Output the (x, y) coordinate of the center of the cell containing the given text.  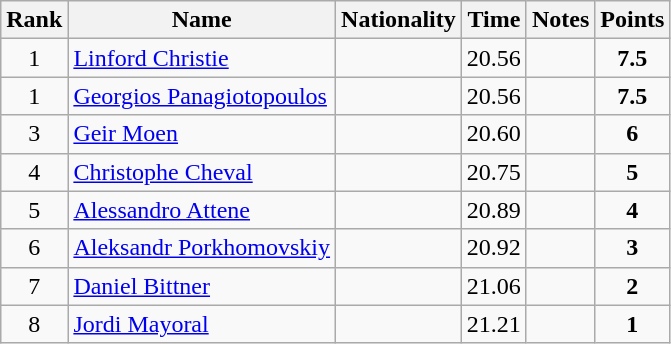
Christophe Cheval (202, 172)
8 (34, 324)
Daniel Bittner (202, 286)
Georgios Panagiotopoulos (202, 96)
2 (632, 286)
Linford Christie (202, 58)
7 (34, 286)
Jordi Mayoral (202, 324)
20.75 (494, 172)
Geir Moen (202, 134)
Time (494, 20)
Nationality (399, 20)
20.92 (494, 248)
Aleksandr Porkhomovskiy (202, 248)
Alessandro Attene (202, 210)
Rank (34, 20)
Name (202, 20)
20.89 (494, 210)
21.21 (494, 324)
Points (632, 20)
20.60 (494, 134)
21.06 (494, 286)
Notes (560, 20)
